Return (x, y) of the center of cell containing provided text 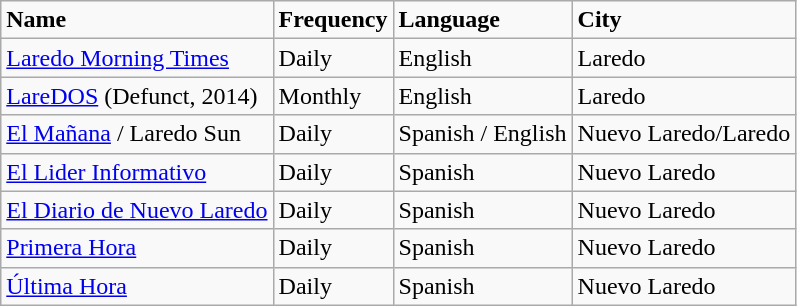
Name (137, 20)
Monthly (333, 96)
Frequency (333, 20)
El Lider Informativo (137, 172)
El Mañana / Laredo Sun (137, 134)
Nuevo Laredo/Laredo (684, 134)
Spanish / English (482, 134)
Primera Hora (137, 248)
El Diario de Nuevo Laredo (137, 210)
City (684, 20)
Última Hora (137, 286)
LareDOS (Defunct, 2014) (137, 96)
Language (482, 20)
Laredo Morning Times (137, 58)
